Capture the cell that displays the provided text and extract its (X, Y) central coordinate. 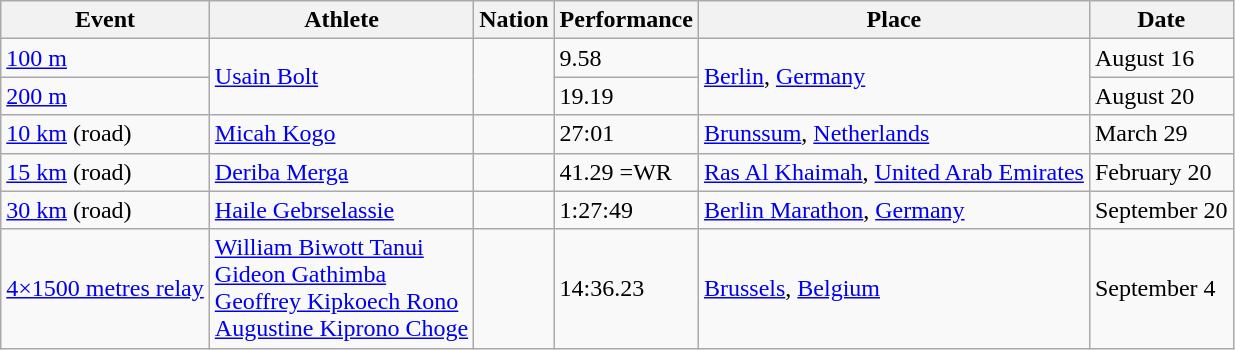
Berlin Marathon, Germany (894, 210)
August 16 (1161, 58)
Ras Al Khaimah, United Arab Emirates (894, 172)
February 20 (1161, 172)
Micah Kogo (341, 134)
March 29 (1161, 134)
Berlin, Germany (894, 77)
1:27:49 (626, 210)
September 4 (1161, 288)
Usain Bolt (341, 77)
September 20 (1161, 210)
9.58 (626, 58)
15 km (road) (106, 172)
100 m (106, 58)
4×1500 metres relay (106, 288)
200 m (106, 96)
Performance (626, 20)
Place (894, 20)
30 km (road) (106, 210)
Brunssum, Netherlands (894, 134)
Event (106, 20)
Haile Gebrselassie (341, 210)
41.29 =WR (626, 172)
Date (1161, 20)
William Biwott TanuiGideon GathimbaGeoffrey Kipkoech RonoAugustine Kiprono Choge (341, 288)
14:36.23 (626, 288)
Deriba Merga (341, 172)
Athlete (341, 20)
19.19 (626, 96)
Nation (514, 20)
Brussels, Belgium (894, 288)
27:01 (626, 134)
August 20 (1161, 96)
10 km (road) (106, 134)
